From the cell containing the given text, extract its center point as [X, Y] coordinate. 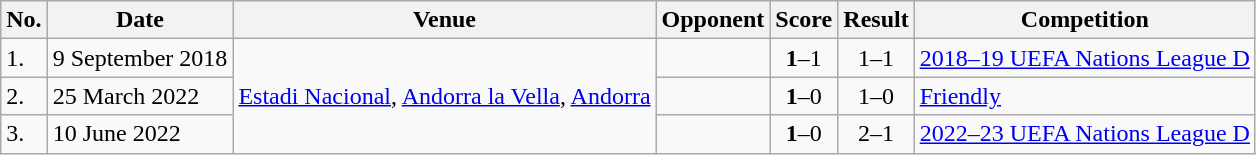
2018–19 UEFA Nations League D [1084, 58]
Date [140, 20]
1. [24, 58]
Result [876, 20]
9 September 2018 [140, 58]
Opponent [713, 20]
Score [804, 20]
10 June 2022 [140, 134]
3. [24, 134]
Estadi Nacional, Andorra la Vella, Andorra [444, 96]
Venue [444, 20]
2. [24, 96]
Competition [1084, 20]
25 March 2022 [140, 96]
Friendly [1084, 96]
2–1 [876, 134]
No. [24, 20]
2022–23 UEFA Nations League D [1084, 134]
